Output the [X, Y] coordinate of the center of the cell containing the given text.  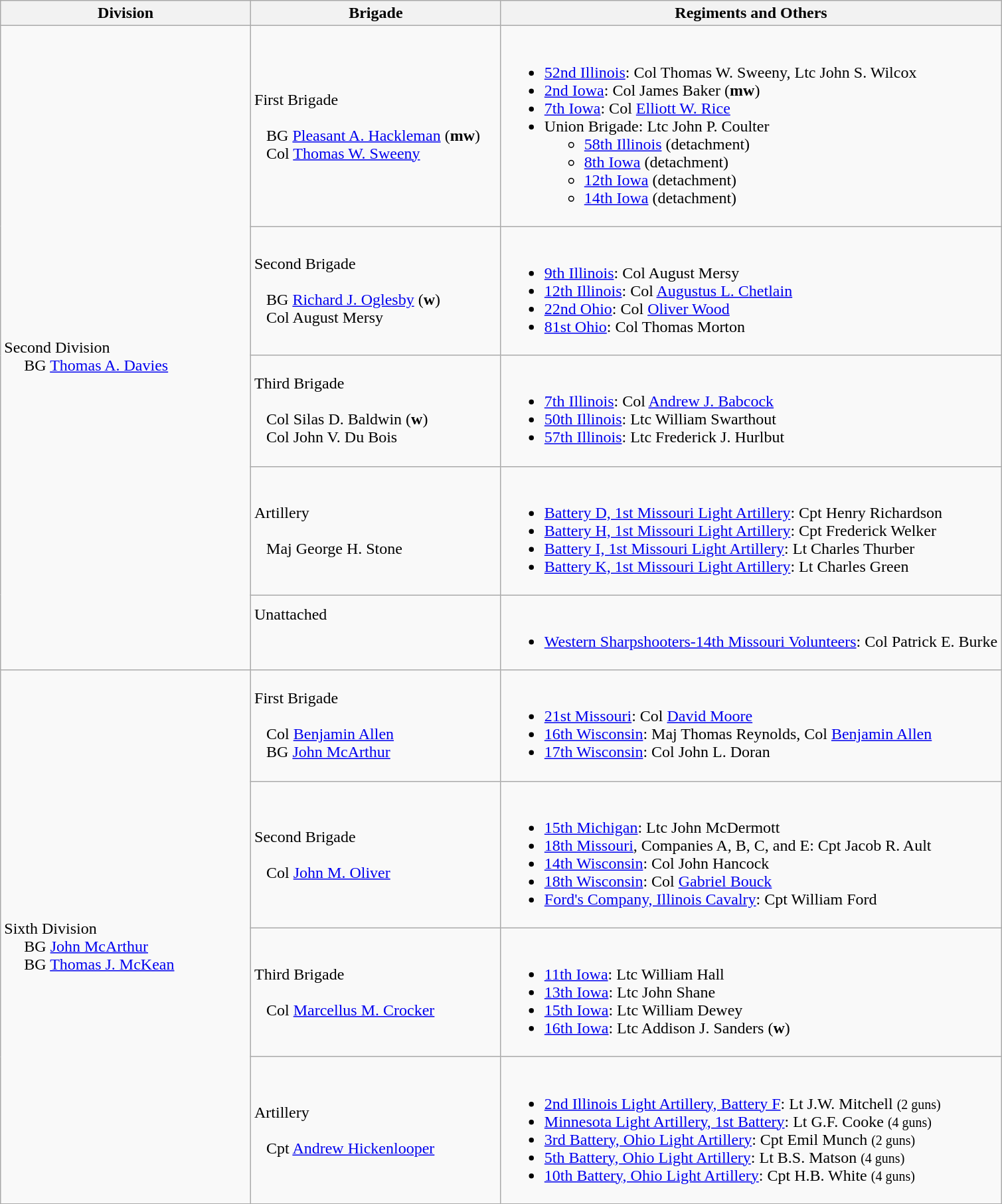
Third Brigade Col Marcellus M. Crocker [376, 992]
Second Brigade Col John M. Oliver [376, 854]
21st Missouri: Col David Moore16th Wisconsin: Maj Thomas Reynolds, Col Benjamin Allen17th Wisconsin: Col John L. Doran [751, 725]
11th Iowa: Ltc William Hall13th Iowa: Ltc John Shane15th Iowa: Ltc William Dewey16th Iowa: Ltc Addison J. Sanders (w) [751, 992]
Western Sharpshooters-14th Missouri Volunteers: Col Patrick E. Burke [751, 632]
Second Brigade BG Richard J. Oglesby (w) Col August Mersy [376, 291]
First Brigade Col Benjamin Allen BG John McArthur [376, 725]
Unattached [376, 632]
Division [126, 13]
Artillery Cpt Andrew Hickenlooper [376, 1130]
Artillery Maj George H. Stone [376, 531]
Sixth Division BG John McArthur BG Thomas J. McKean [126, 936]
Third Brigade Col Silas D. Baldwin (w) Col John V. Du Bois [376, 410]
7th Illinois: Col Andrew J. Babcock50th Illinois: Ltc William Swarthout57th Illinois: Ltc Frederick J. Hurlbut [751, 410]
Regiments and Others [751, 13]
Second Division BG Thomas A. Davies [126, 348]
Brigade [376, 13]
9th Illinois: Col August Mersy12th Illinois: Col Augustus L. Chetlain22nd Ohio: Col Oliver Wood81st Ohio: Col Thomas Morton [751, 291]
First Brigade BG Pleasant A. Hackleman (mw) Col Thomas W. Sweeny [376, 126]
